From the cell containing the given text, extract its center point as [X, Y] coordinate. 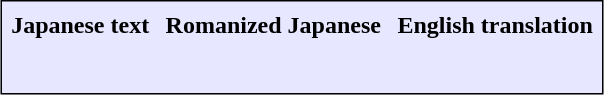
English translation [495, 25]
Romanized Japanese [273, 25]
Japanese text [80, 25]
